Output the (x, y) coordinate of the center of the cell containing the given text.  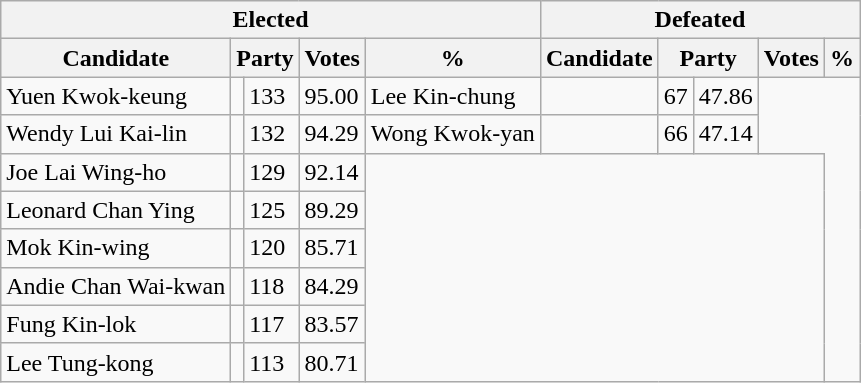
Wendy Lui Kai-lin (116, 134)
47.14 (726, 134)
80.71 (332, 362)
47.86 (726, 96)
92.14 (332, 172)
84.29 (332, 286)
67 (676, 96)
118 (272, 286)
133 (272, 96)
120 (272, 248)
Yuen Kwok-keung (116, 96)
Fung Kin-lok (116, 324)
129 (272, 172)
94.29 (332, 134)
85.71 (332, 248)
Mok Kin-wing (116, 248)
113 (272, 362)
Joe Lai Wing-ho (116, 172)
117 (272, 324)
66 (676, 134)
83.57 (332, 324)
Lee Kin-chung (452, 96)
Defeated (700, 20)
Elected (271, 20)
89.29 (332, 210)
Wong Kwok-yan (452, 134)
95.00 (332, 96)
125 (272, 210)
Leonard Chan Ying (116, 210)
132 (272, 134)
Lee Tung-kong (116, 362)
Andie Chan Wai-kwan (116, 286)
